Detect which cell encompasses the target text, then output its (X, Y) center coordinate. 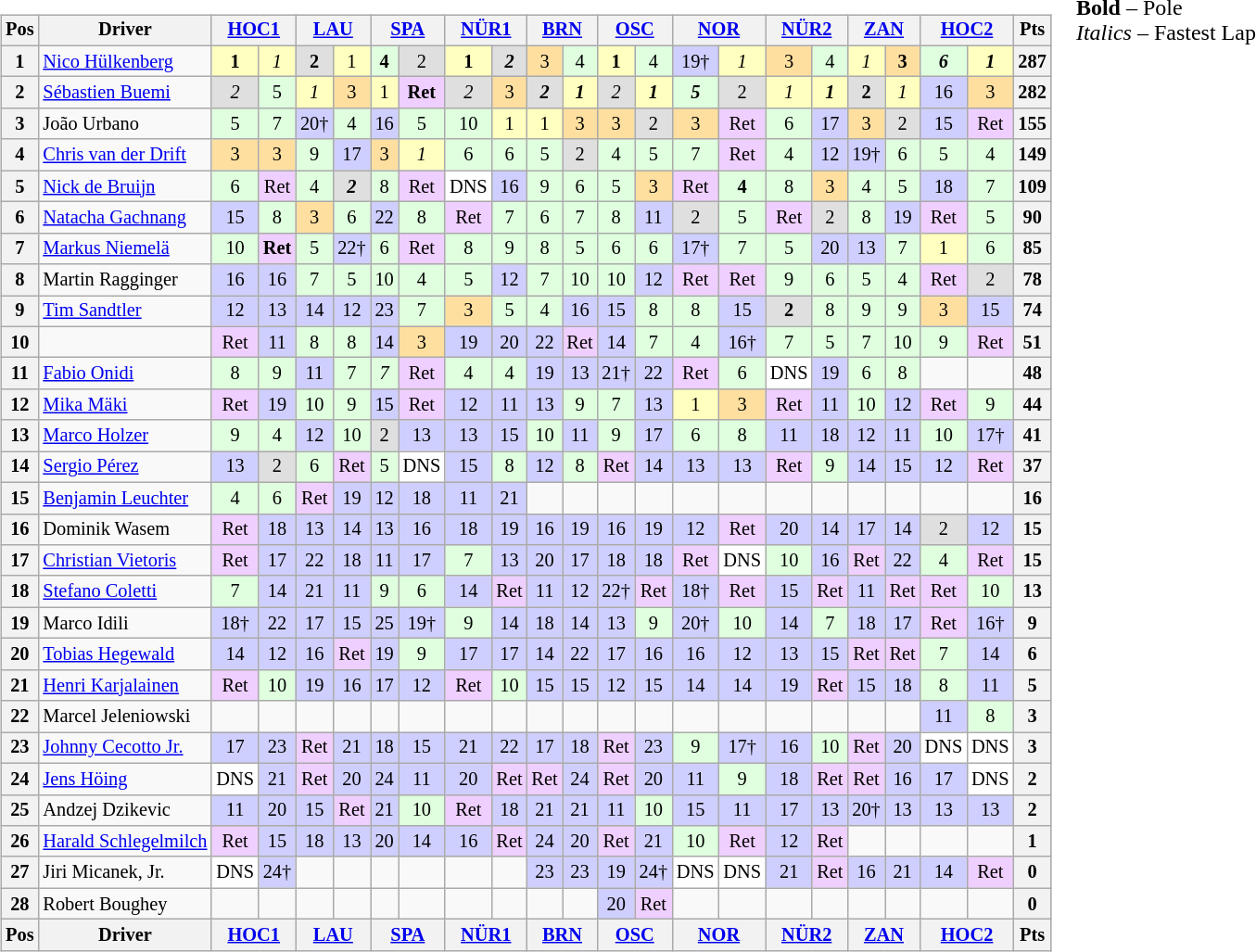
Chris van der Drift (124, 155)
Dominik Wasem (124, 529)
João Urbano (124, 124)
28 (19, 904)
21† (616, 374)
Benjamin Leuchter (124, 498)
41 (1033, 436)
Robert Boughey (124, 904)
Christian Vietoris (124, 561)
51 (1033, 342)
48 (1033, 374)
Harald Schlegelmilch (124, 842)
287 (1033, 61)
Natacha Gachnang (124, 218)
Jiri Micanek, Jr. (124, 872)
Jens Höing (124, 779)
Tim Sandtler (124, 311)
Henri Karjalainen (124, 685)
74 (1033, 311)
Marco Holzer (124, 436)
Martin Ragginger (124, 280)
27 (19, 872)
Mika Mäki (124, 405)
Fabio Onidi (124, 374)
Tobias Hegewald (124, 654)
Marco Idili (124, 623)
37 (1033, 467)
Johnny Cecotto Jr. (124, 748)
149 (1033, 155)
26 (19, 842)
78 (1033, 280)
Markus Niemelä (124, 248)
Marcel Jeleniowski (124, 717)
Andzej Dzikevic (124, 810)
109 (1033, 186)
90 (1033, 218)
Sébastien Buemi (124, 93)
Nico Hülkenberg (124, 61)
Sergio Pérez (124, 467)
282 (1033, 93)
85 (1033, 248)
Stefano Coletti (124, 591)
44 (1033, 405)
Nick de Bruijn (124, 186)
155 (1033, 124)
